Return the (x, y) coordinate for the center point of the cell that contains the specified text.  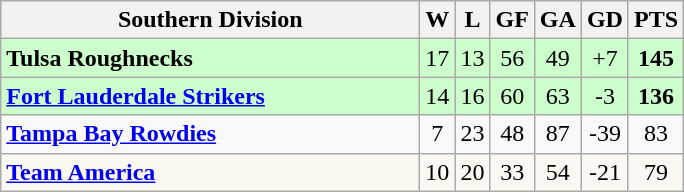
83 (656, 134)
Fort Lauderdale Strikers (210, 96)
+7 (604, 58)
145 (656, 58)
16 (472, 96)
GA (558, 20)
Tampa Bay Rowdies (210, 134)
-39 (604, 134)
Tulsa Roughnecks (210, 58)
48 (512, 134)
23 (472, 134)
17 (438, 58)
33 (512, 172)
13 (472, 58)
Southern Division (210, 20)
20 (472, 172)
-21 (604, 172)
PTS (656, 20)
7 (438, 134)
49 (558, 58)
-3 (604, 96)
14 (438, 96)
87 (558, 134)
W (438, 20)
63 (558, 96)
56 (512, 58)
Team America (210, 172)
L (472, 20)
60 (512, 96)
79 (656, 172)
10 (438, 172)
54 (558, 172)
GD (604, 20)
136 (656, 96)
GF (512, 20)
